Search for the cell housing the specified text and yield its [x, y] center coordinate. 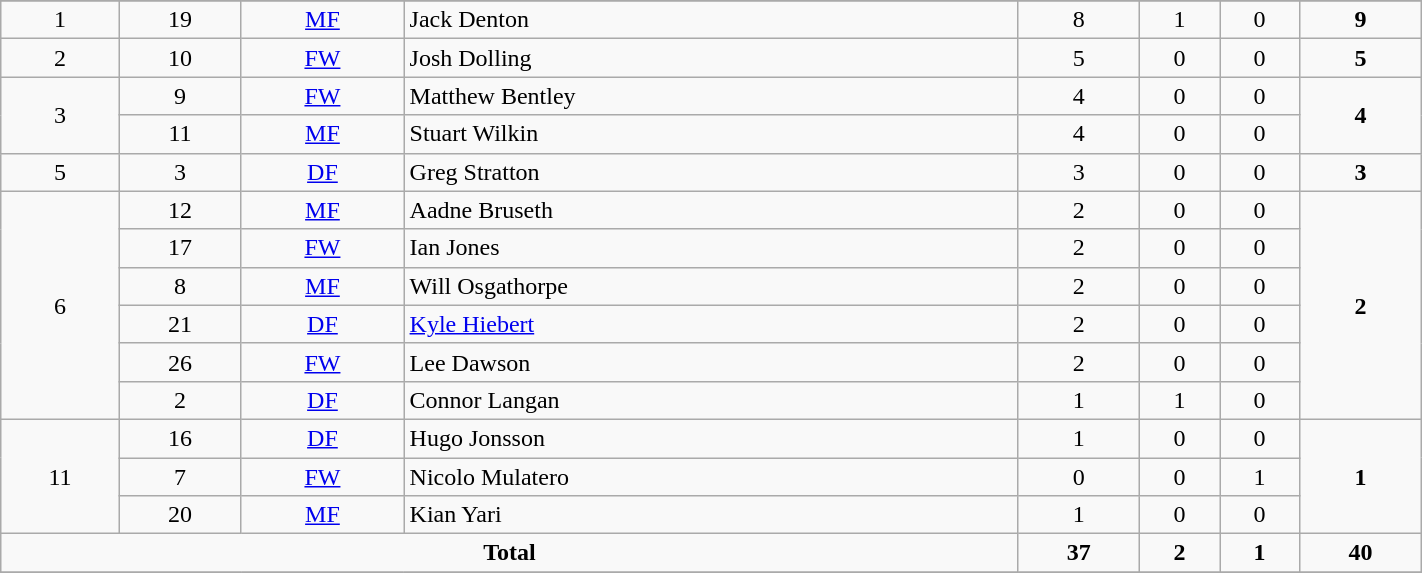
Kian Yari [711, 515]
37 [1079, 553]
17 [180, 248]
Connor Langan [711, 400]
19 [180, 20]
Total [510, 553]
12 [180, 210]
Aadne Bruseth [711, 210]
Stuart Wilkin [711, 134]
20 [180, 515]
Matthew Bentley [711, 96]
10 [180, 58]
Lee Dawson [711, 362]
16 [180, 438]
Kyle Hiebert [711, 324]
6 [60, 305]
Hugo Jonsson [711, 438]
Ian Jones [711, 248]
7 [180, 477]
Josh Dolling [711, 58]
26 [180, 362]
Greg Stratton [711, 172]
Nicolo Mulatero [711, 477]
40 [1361, 553]
Will Osgathorpe [711, 286]
Jack Denton [711, 20]
21 [180, 324]
